Return (X, Y) of the center of cell containing provided text 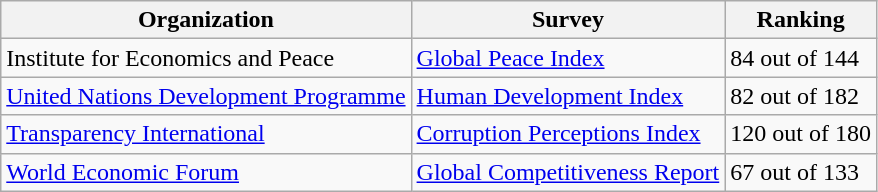
67 out of 133 (801, 172)
82 out of 182 (801, 96)
Global Competitiveness Report (568, 172)
World Economic Forum (206, 172)
Institute for Economics and Peace (206, 58)
84 out of 144 (801, 58)
Human Development Index (568, 96)
Survey (568, 20)
Global Peace Index (568, 58)
Organization (206, 20)
United Nations Development Programme (206, 96)
Corruption Perceptions Index (568, 134)
120 out of 180 (801, 134)
Transparency International (206, 134)
Ranking (801, 20)
